Output the [X, Y] coordinate of the center of the cell containing the given text.  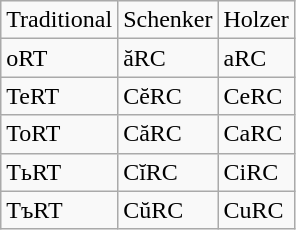
TeRT [60, 96]
CiRC [256, 172]
CuRC [256, 210]
TъRT [60, 210]
CĭRC [168, 172]
CŭRC [168, 210]
Holzer [256, 20]
Traditional [60, 20]
CeRC [256, 96]
TьRT [60, 172]
CăRC [168, 134]
ToRT [60, 134]
oRT [60, 58]
Schenker [168, 20]
ăRC [168, 58]
CaRC [256, 134]
CĕRC [168, 96]
aRC [256, 58]
